From the cell containing the given text, extract its center point as (x, y) coordinate. 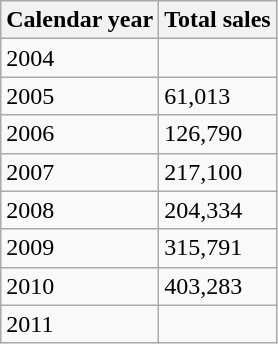
403,283 (218, 286)
2008 (80, 210)
2006 (80, 134)
61,013 (218, 96)
217,100 (218, 172)
2010 (80, 286)
204,334 (218, 210)
2007 (80, 172)
126,790 (218, 134)
2011 (80, 324)
Calendar year (80, 20)
Total sales (218, 20)
2004 (80, 58)
2005 (80, 96)
315,791 (218, 248)
2009 (80, 248)
